Search for the cell housing the specified text and yield its [X, Y] center coordinate. 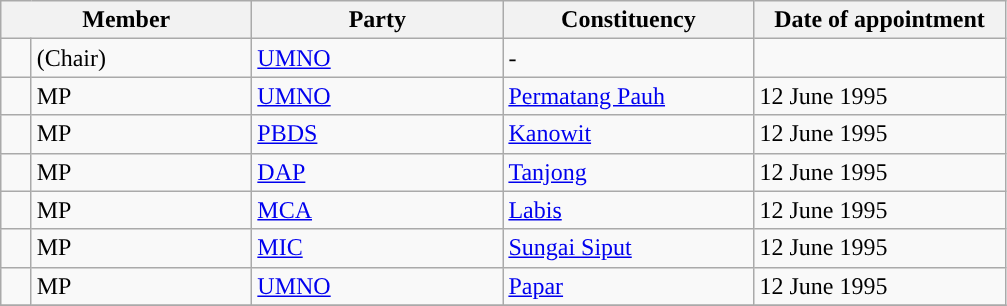
MIC [378, 248]
PBDS [378, 134]
DAP [378, 172]
Papar [628, 286]
Member [126, 20]
- [628, 58]
MCA [378, 210]
Constituency [628, 20]
Sungai Siput [628, 248]
Tanjong [628, 172]
Date of appointment [880, 20]
Party [378, 20]
Permatang Pauh [628, 96]
Labis [628, 210]
Kanowit [628, 134]
(Chair) [142, 58]
